Return the [X, Y] coordinate for the center point of the cell that contains the specified text.  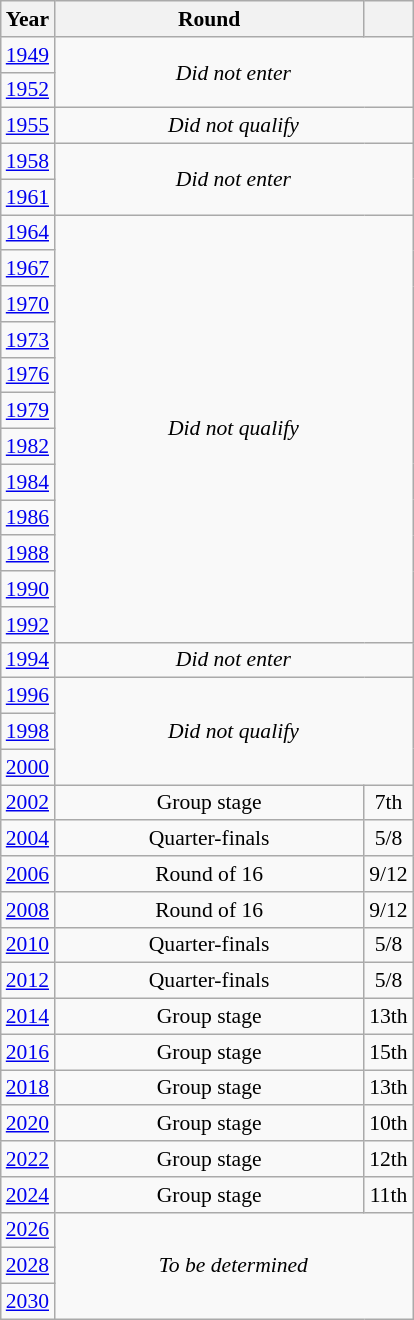
1990 [28, 589]
2020 [28, 1124]
1964 [28, 233]
Round [209, 19]
1955 [28, 126]
12th [388, 1159]
2010 [28, 945]
1979 [28, 411]
1998 [28, 732]
2022 [28, 1159]
1970 [28, 304]
2016 [28, 1052]
1961 [28, 197]
1967 [28, 269]
1994 [28, 660]
Year [28, 19]
10th [388, 1124]
2030 [28, 1302]
1984 [28, 482]
1996 [28, 696]
2008 [28, 910]
2012 [28, 981]
2018 [28, 1088]
7th [388, 803]
To be determined [234, 1266]
1992 [28, 625]
1986 [28, 518]
2000 [28, 767]
1982 [28, 447]
1949 [28, 55]
1958 [28, 162]
2014 [28, 1017]
11th [388, 1195]
2004 [28, 839]
1976 [28, 375]
2028 [28, 1266]
1973 [28, 340]
2002 [28, 803]
2024 [28, 1195]
1952 [28, 90]
2006 [28, 874]
15th [388, 1052]
1988 [28, 554]
2026 [28, 1230]
